Search for the cell housing the specified text and yield its [X, Y] center coordinate. 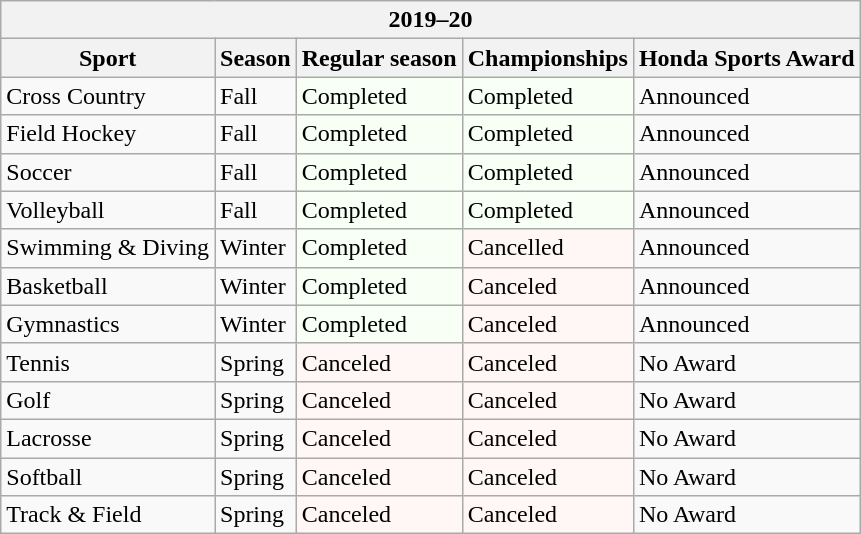
Sport [108, 58]
Lacrosse [108, 438]
Golf [108, 400]
Softball [108, 477]
Gymnastics [108, 324]
2019–20 [430, 20]
Field Hockey [108, 134]
Tennis [108, 362]
Regular season [379, 58]
Basketball [108, 286]
Volleyball [108, 210]
Cross Country [108, 96]
Track & Field [108, 515]
Swimming & Diving [108, 248]
Soccer [108, 172]
Honda Sports Award [746, 58]
Cancelled [548, 248]
Championships [548, 58]
Season [255, 58]
